For the text-containing cell, return its midpoint in [X, Y] coordinate format. 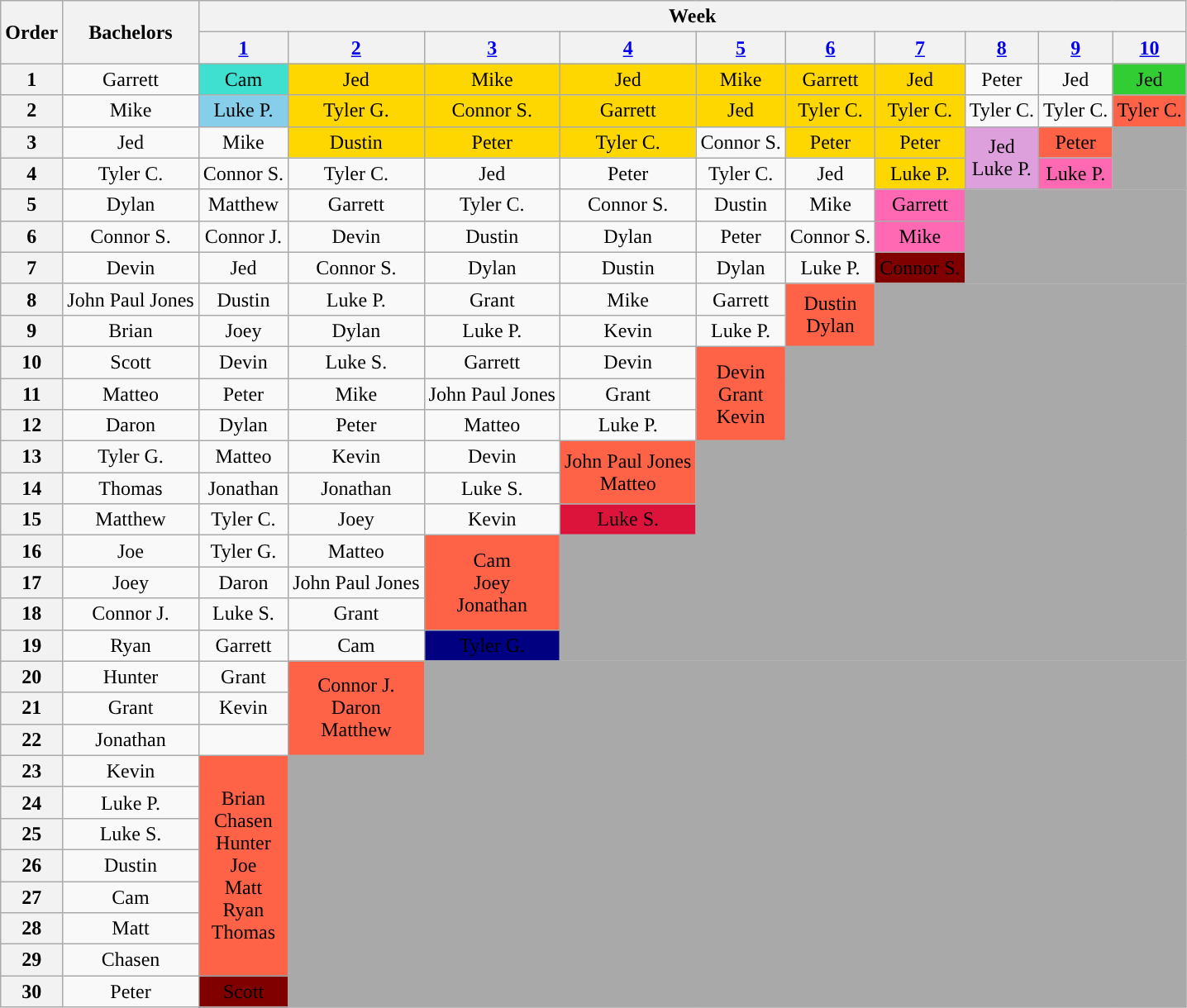
Connor J.DaronMatthew [356, 708]
28 [31, 929]
20 [31, 677]
12 [31, 426]
23 [31, 771]
18 [31, 614]
Brian [131, 330]
John Paul JonesMatteo [627, 473]
13 [31, 457]
CamJoeyJonathan [492, 582]
DevinGrantKevin [741, 393]
27 [31, 896]
17 [31, 582]
Week [693, 17]
25 [31, 834]
21 [31, 708]
11 [31, 394]
Order [31, 32]
Hunter [131, 677]
Matt [131, 929]
14 [31, 488]
19 [31, 645]
15 [31, 520]
Chasen [131, 960]
Bachelors [131, 32]
30 [31, 991]
22 [31, 739]
DustinDylan [830, 315]
JedLuke P. [1002, 158]
29 [31, 960]
Thomas [131, 488]
24 [31, 802]
Joe [131, 551]
Ryan [131, 645]
BrianChasenHunterJoeMattRyanThomas [243, 865]
26 [31, 865]
16 [31, 551]
